Capture the cell that displays the provided text and extract its (X, Y) central coordinate. 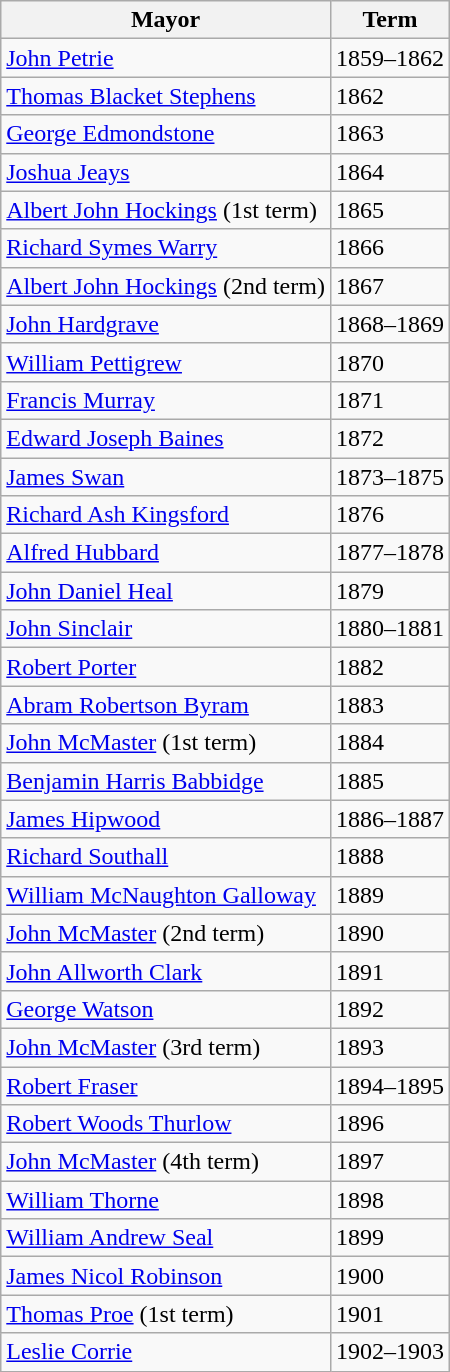
1886–1887 (390, 819)
John Daniel Heal (166, 591)
Thomas Proe (1st term) (166, 1314)
1873–1875 (390, 477)
William Thorne (166, 1200)
1877–1878 (390, 553)
James Swan (166, 477)
Term (390, 20)
1882 (390, 667)
1885 (390, 781)
William McNaughton Galloway (166, 895)
1868–1869 (390, 324)
1894–1895 (390, 1085)
1893 (390, 1047)
Benjamin Harris Babbidge (166, 781)
John Petrie (166, 58)
John McMaster (2nd term) (166, 933)
John McMaster (4th term) (166, 1162)
1883 (390, 705)
Edward Joseph Baines (166, 438)
George Watson (166, 1009)
1900 (390, 1276)
Richard Ash Kingsford (166, 515)
1867 (390, 286)
James Nicol Robinson (166, 1276)
John Allworth Clark (166, 971)
John McMaster (1st term) (166, 743)
1865 (390, 210)
John Hardgrave (166, 324)
1862 (390, 96)
1884 (390, 743)
Richard Southall (166, 857)
1876 (390, 515)
1870 (390, 362)
1889 (390, 895)
1899 (390, 1238)
Albert John Hockings (2nd term) (166, 286)
1901 (390, 1314)
1863 (390, 134)
1902–1903 (390, 1352)
Alfred Hubbard (166, 553)
John McMaster (3rd term) (166, 1047)
1880–1881 (390, 629)
1896 (390, 1124)
Richard Symes Warry (166, 248)
1879 (390, 591)
1871 (390, 400)
1891 (390, 971)
1890 (390, 933)
Robert Porter (166, 667)
1864 (390, 172)
1892 (390, 1009)
1872 (390, 438)
Leslie Corrie (166, 1352)
James Hipwood (166, 819)
Thomas Blacket Stephens (166, 96)
George Edmondstone (166, 134)
Francis Murray (166, 400)
1888 (390, 857)
1898 (390, 1200)
Joshua Jeays (166, 172)
Robert Woods Thurlow (166, 1124)
William Andrew Seal (166, 1238)
Abram Robertson Byram (166, 705)
Mayor (166, 20)
1859–1862 (390, 58)
Albert John Hockings (1st term) (166, 210)
1897 (390, 1162)
1866 (390, 248)
Robert Fraser (166, 1085)
William Pettigrew (166, 362)
John Sinclair (166, 629)
